Detect which cell encompasses the target text, then output its (X, Y) center coordinate. 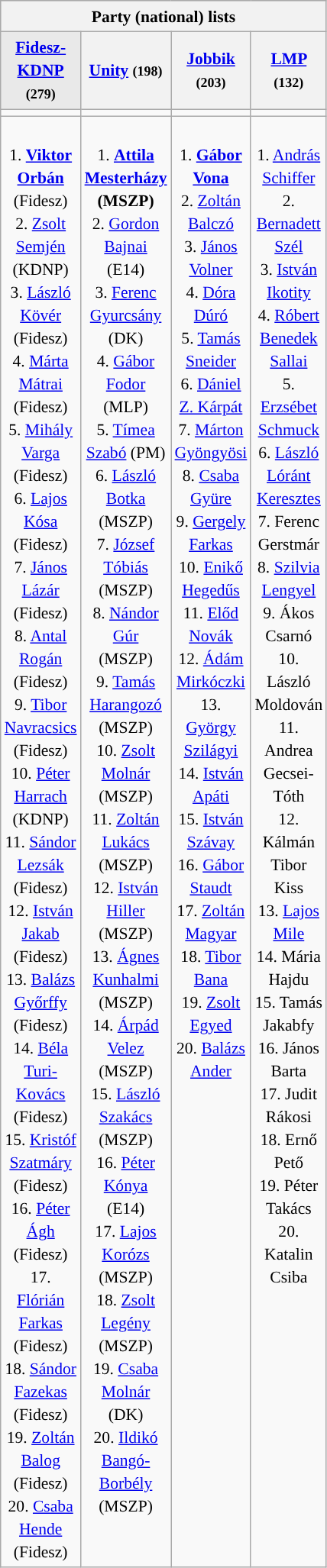
Fidesz-KDNP (279) (41, 70)
LMP (132) (289, 70)
Party (national) lists (163, 16)
Unity (198) (126, 70)
Jobbik (203) (211, 70)
